Pinpoint the cell where the given text exists, returning its [x, y] midpoint coordinate. 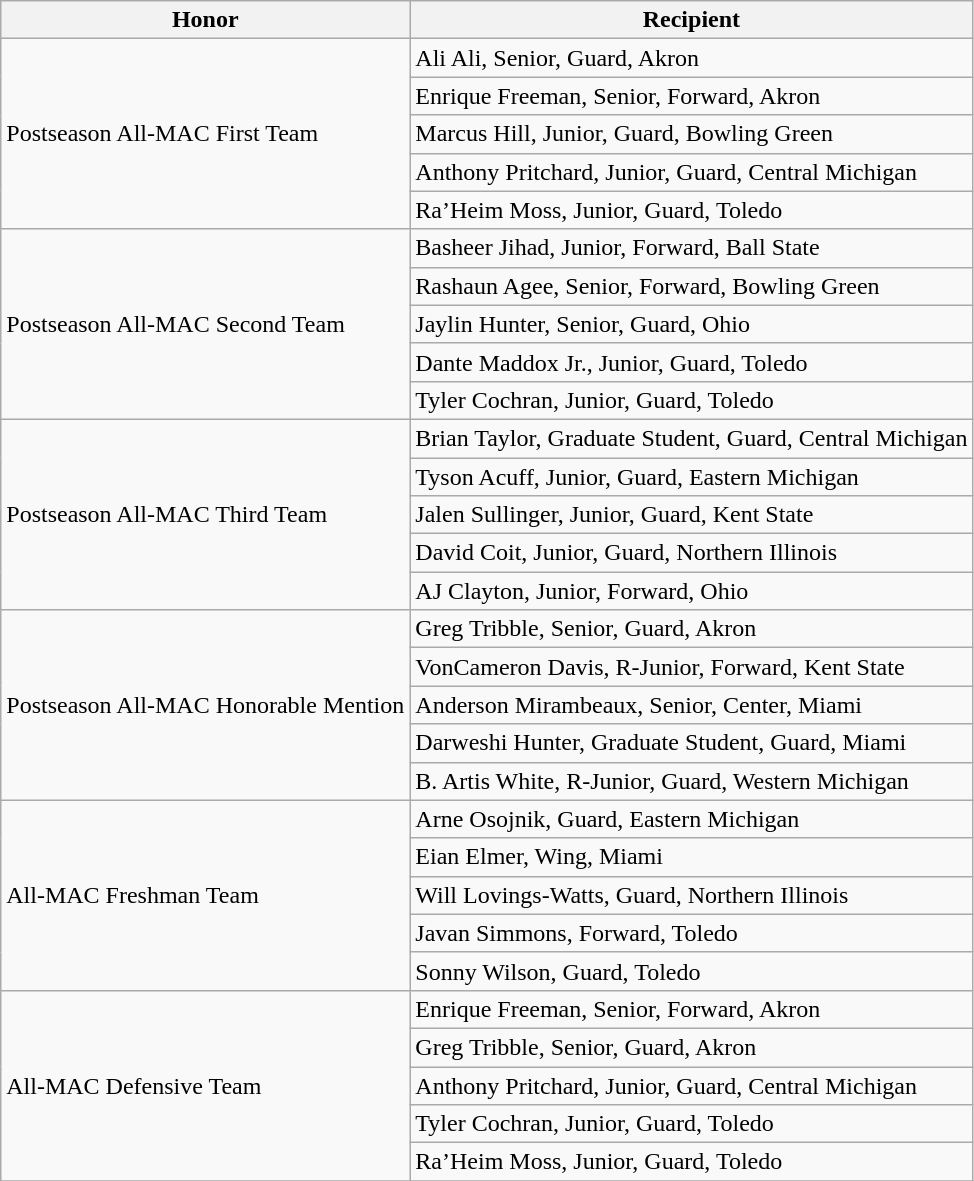
Recipient [692, 20]
Postseason All-MAC Honorable Mention [206, 705]
Honor [206, 20]
All-MAC Freshman Team [206, 895]
Dante Maddox Jr., Junior, Guard, Toledo [692, 362]
Brian Taylor, Graduate Student, Guard, Central Michigan [692, 438]
Jaylin Hunter, Senior, Guard, Ohio [692, 324]
Anderson Mirambeaux, Senior, Center, Miami [692, 705]
Postseason All-MAC Second Team [206, 324]
All-MAC Defensive Team [206, 1085]
Ali Ali, Senior, Guard, Akron [692, 58]
Basheer Jihad, Junior, Forward, Ball State [692, 248]
Postseason All-MAC First Team [206, 134]
Darweshi Hunter, Graduate Student, Guard, Miami [692, 743]
Rashaun Agee, Senior, Forward, Bowling Green [692, 286]
Postseason All-MAC Third Team [206, 514]
B. Artis White, R-Junior, Guard, Western Michigan [692, 781]
Sonny Wilson, Guard, Toledo [692, 971]
VonCameron Davis, R-Junior, Forward, Kent State [692, 667]
Javan Simmons, Forward, Toledo [692, 933]
Jalen Sullinger, Junior, Guard, Kent State [692, 515]
AJ Clayton, Junior, Forward, Ohio [692, 591]
Tyson Acuff, Junior, Guard, Eastern Michigan [692, 477]
David Coit, Junior, Guard, Northern Illinois [692, 553]
Eian Elmer, Wing, Miami [692, 857]
Marcus Hill, Junior, Guard, Bowling Green [692, 134]
Will Lovings-Watts, Guard, Northern Illinois [692, 895]
Arne Osojnik, Guard, Eastern Michigan [692, 819]
